Extract the [x, y] coordinate from the center of the cell holding the provided text.  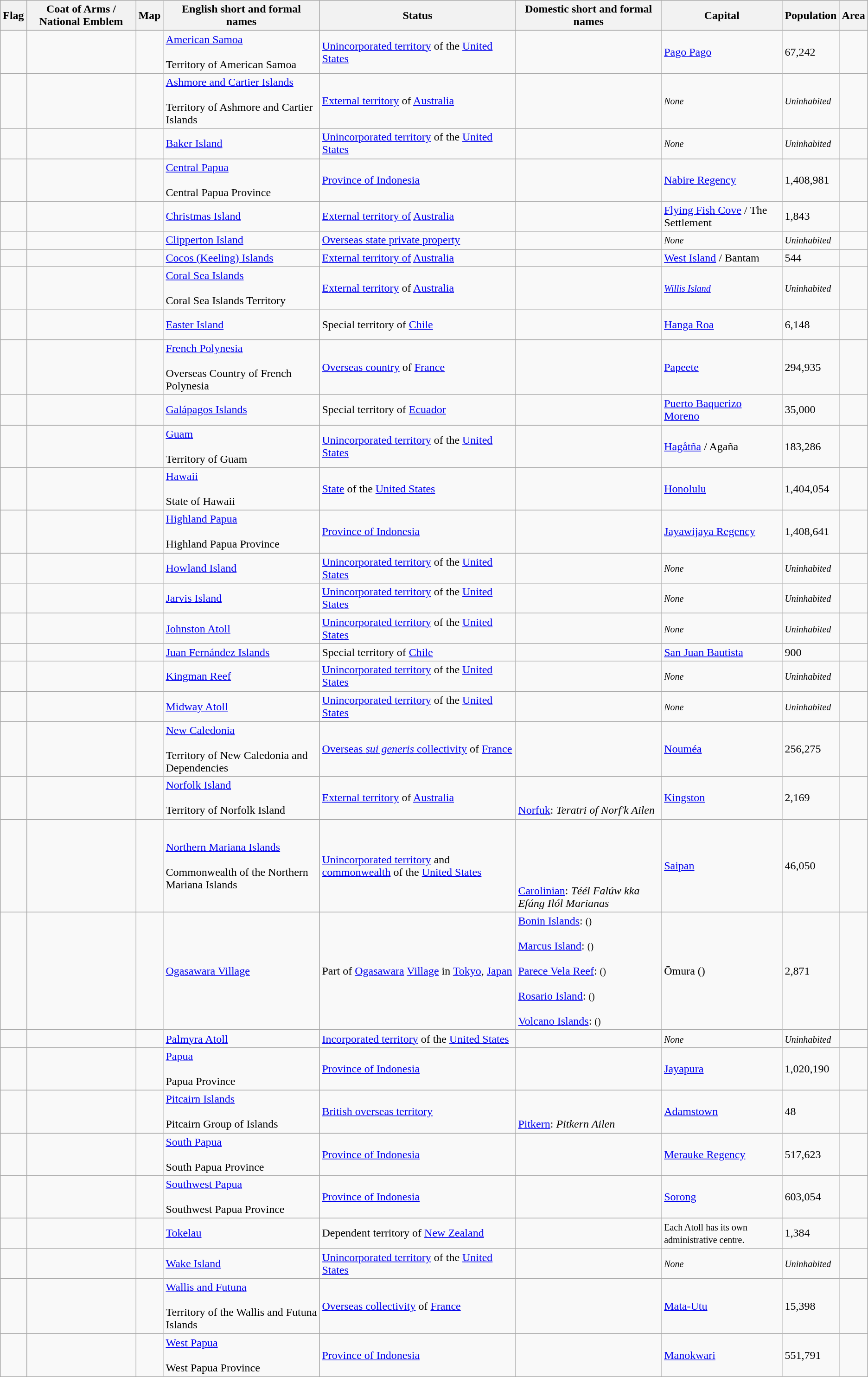
1,384 [811, 1233]
Nouméa [722, 749]
48 [811, 1111]
Bonin Islands: ()Marcus Island: ()Parece Vela Reef: ()Rosario Island: ()Volcano Islands: () [589, 971]
Ogasawara Village [241, 971]
Each Atoll has its own administrative centre. [722, 1233]
67,242 [811, 52]
Nabire Regency [722, 180]
Dependent territory of New Zealand [417, 1233]
Easter Island [241, 325]
PapuaPapua Province [241, 1069]
Carolinian: Téél Falúw kka Efáng Ilól Marianas [589, 866]
1,408,641 [811, 532]
15,398 [811, 1307]
Baker Island [241, 144]
Juan Fernández Islands [241, 652]
294,935 [811, 367]
Pago Pago [722, 52]
Palmyra Atoll [241, 1039]
Domestic short and formal names [589, 16]
603,054 [811, 1197]
Midway Atoll [241, 707]
Kingman Reef [241, 676]
GuamTerritory of Guam [241, 446]
Coral Sea IslandsCoral Sea Islands Territory [241, 288]
Hagåtña / Agaña [722, 446]
Kingston [722, 798]
Clipperton Island [241, 240]
Jayawijaya Regency [722, 532]
Flag [13, 16]
Overseas sui generis collectivity of France [417, 749]
183,286 [811, 446]
Coat of Arms / National Emblem [81, 16]
Overseas collectivity of France [417, 1307]
HawaiiState of Hawaii [241, 489]
Norfolk IslandTerritory of Norfolk Island [241, 798]
Pitkern: Pitkern Ailen [589, 1111]
6,148 [811, 325]
French PolynesiaOverseas Country of French Polynesia [241, 367]
Central PapuaCentral Papua Province [241, 180]
Ashmore and Cartier IslandsTerritory of Ashmore and Cartier Islands [241, 101]
Adamstown [722, 1111]
Norfuk: Teratri of Norf'k Ailen [589, 798]
Status [417, 16]
517,623 [811, 1154]
Saipan [722, 866]
Flying Fish Cove / The Settlement [722, 216]
2,169 [811, 798]
Merauke Regency [722, 1154]
Overseas country of France [417, 367]
Cocos (Keeling) Islands [241, 258]
South PapuaSouth Papua Province [241, 1154]
Christmas Island [241, 216]
1,020,190 [811, 1069]
Manokwari [722, 1355]
Pitcairn IslandsPitcairn Group of Islands [241, 1111]
Capital [722, 16]
900 [811, 652]
551,791 [811, 1355]
544 [811, 258]
256,275 [811, 749]
Overseas state private property [417, 240]
Special territory of Ecuador [417, 410]
English short and formal names [241, 16]
Highland PapuaHighland Papua Province [241, 532]
Unincorporated territory and commonwealth of the United States [417, 866]
Johnston Atoll [241, 629]
Mata-Utu [722, 1307]
Part of Ogasawara Village in Tokyo, Japan [417, 971]
46,050 [811, 866]
Galápagos Islands [241, 410]
British overseas territory [417, 1111]
State of the United States [417, 489]
Jarvis Island [241, 598]
American SamoaTerritory of American Samoa [241, 52]
Wake Island [241, 1264]
2,871 [811, 971]
1,843 [811, 216]
1,408,981 [811, 180]
Willis Island [722, 288]
West PapuaWest Papua Province [241, 1355]
Population [811, 16]
Honolulu [722, 489]
Jayapura [722, 1069]
35,000 [811, 410]
Puerto Baquerizo Moreno [722, 410]
Tokelau [241, 1233]
Map [149, 16]
Incorporated territory of the United States [417, 1039]
Wallis and FutunaTerritory of the Wallis and Futuna Islands [241, 1307]
Ōmura () [722, 971]
Papeete [722, 367]
Southwest PapuaSouthwest Papua Province [241, 1197]
New CaledoniaTerritory of New Caledonia and Dependencies [241, 749]
Northern Mariana IslandsCommonwealth of the Northern Mariana Islands [241, 866]
Area [853, 16]
San Juan Bautista [722, 652]
Sorong [722, 1197]
Howland Island [241, 568]
Hanga Roa [722, 325]
1,404,054 [811, 489]
West Island / Bantam [722, 258]
